Identify which cell holds the provided text, then report its [x, y] central coordinate. 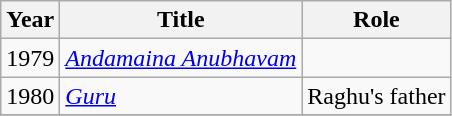
Title [181, 20]
Guru [181, 96]
1980 [30, 96]
1979 [30, 58]
Andamaina Anubhavam [181, 58]
Raghu's father [376, 96]
Year [30, 20]
Role [376, 20]
